Return the [x, y] coordinate for the center point of the cell that contains the specified text.  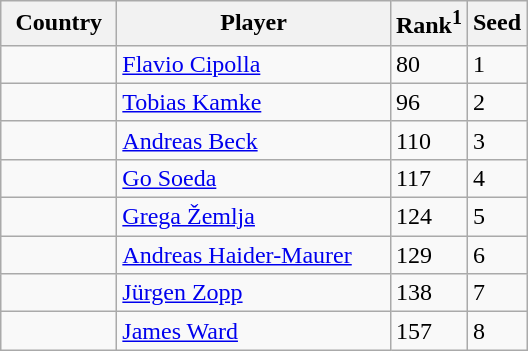
Flavio Cipolla [254, 64]
Andreas Beck [254, 140]
110 [428, 140]
7 [496, 293]
4 [496, 178]
138 [428, 293]
Tobias Kamke [254, 102]
2 [496, 102]
3 [496, 140]
157 [428, 331]
6 [496, 255]
124 [428, 217]
117 [428, 178]
James Ward [254, 331]
129 [428, 255]
5 [496, 217]
Country [59, 24]
8 [496, 331]
80 [428, 64]
Andreas Haider-Maurer [254, 255]
Rank1 [428, 24]
Jürgen Zopp [254, 293]
Grega Žemlja [254, 217]
1 [496, 64]
Player [254, 24]
Go Soeda [254, 178]
Seed [496, 24]
96 [428, 102]
